Determine the [x, y] coordinate at the center of the cell enclosing the given text.  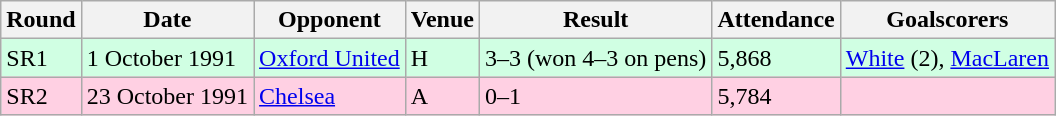
SR1 [41, 58]
Oxford United [330, 58]
5,784 [776, 96]
White (2), MacLaren [947, 58]
Date [167, 20]
Round [41, 20]
Result [595, 20]
Venue [442, 20]
5,868 [776, 58]
Goalscorers [947, 20]
Attendance [776, 20]
SR2 [41, 96]
23 October 1991 [167, 96]
H [442, 58]
1 October 1991 [167, 58]
0–1 [595, 96]
A [442, 96]
3–3 (won 4–3 on pens) [595, 58]
Opponent [330, 20]
Chelsea [330, 96]
